Output the [x, y] coordinate of the center of the cell containing the given text.  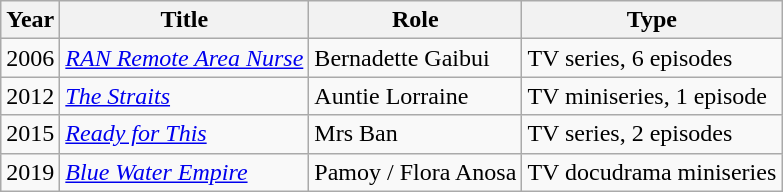
2019 [30, 172]
TV series, 2 episodes [652, 134]
Auntie Lorraine [416, 96]
TV miniseries, 1 episode [652, 96]
Pamoy / Flora Anosa [416, 172]
Bernadette Gaibui [416, 58]
2015 [30, 134]
Ready for This [184, 134]
Title [184, 20]
Year [30, 20]
TV series, 6 episodes [652, 58]
Mrs Ban [416, 134]
2006 [30, 58]
2012 [30, 96]
The Straits [184, 96]
Role [416, 20]
TV docudrama miniseries [652, 172]
Type [652, 20]
RAN Remote Area Nurse [184, 58]
Blue Water Empire [184, 172]
